Scan for the cell matching the given text and deliver its (x, y) coordinate at center. 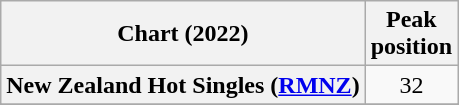
Chart (2022) (183, 34)
New Zealand Hot Singles (RMNZ) (183, 85)
Peakposition (411, 34)
32 (411, 85)
